Detect which cell encompasses the target text, then output its [X, Y] center coordinate. 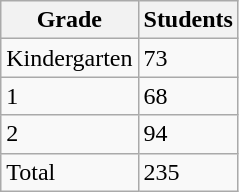
73 [188, 58]
Students [188, 20]
Total [70, 172]
Kindergarten [70, 58]
Grade [70, 20]
94 [188, 134]
235 [188, 172]
68 [188, 96]
2 [70, 134]
1 [70, 96]
